Locate the cell with the specified text and output its [x, y] center coordinate. 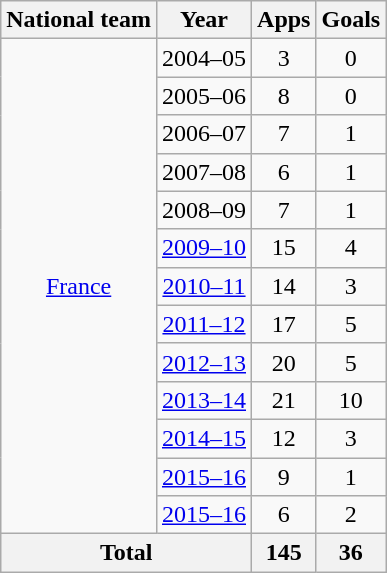
France [79, 286]
2009–10 [204, 248]
2006–07 [204, 134]
14 [284, 286]
2014–15 [204, 438]
36 [351, 553]
20 [284, 362]
145 [284, 553]
8 [284, 96]
9 [284, 477]
17 [284, 324]
National team [79, 20]
Apps [284, 20]
2012–13 [204, 362]
2005–06 [204, 96]
4 [351, 248]
10 [351, 400]
21 [284, 400]
Total [126, 553]
Year [204, 20]
12 [284, 438]
2004–05 [204, 58]
2011–12 [204, 324]
2010–11 [204, 286]
Goals [351, 20]
2008–09 [204, 210]
2013–14 [204, 400]
15 [284, 248]
2007–08 [204, 172]
2 [351, 515]
